Pinpoint the cell where the given text exists, returning its [X, Y] midpoint coordinate. 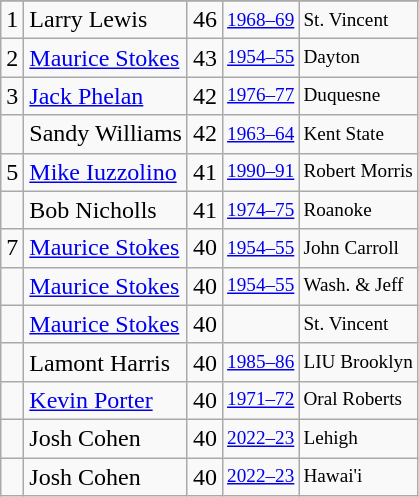
Oral Roberts [358, 400]
LIU Brooklyn [358, 362]
1985–86 [261, 362]
1976–77 [261, 96]
5 [12, 172]
Bob Nicholls [106, 210]
Dayton [358, 58]
Lamont Harris [106, 362]
1 [12, 20]
46 [204, 20]
Larry Lewis [106, 20]
2 [12, 58]
Roanoke [358, 210]
Lehigh [358, 438]
Kevin Porter [106, 400]
1990–91 [261, 172]
Hawai'i [358, 477]
Mike Iuzzolino [106, 172]
Jack Phelan [106, 96]
Wash. & Jeff [358, 286]
Robert Morris [358, 172]
Duquesne [358, 96]
John Carroll [358, 248]
Sandy Williams [106, 134]
Kent State [358, 134]
3 [12, 96]
1968–69 [261, 20]
1971–72 [261, 400]
7 [12, 248]
1963–64 [261, 134]
1974–75 [261, 210]
43 [204, 58]
